Pinpoint the cell where the given text exists, returning its (X, Y) midpoint coordinate. 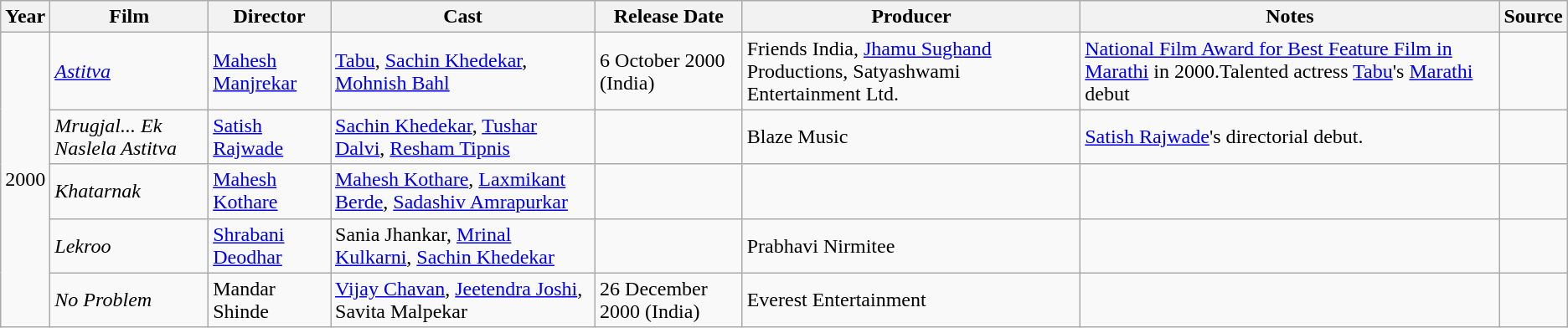
Sachin Khedekar, Tushar Dalvi, Resham Tipnis (462, 137)
Khatarnak (129, 191)
Cast (462, 17)
Director (270, 17)
Year (25, 17)
National Film Award for Best Feature Film in Marathi in 2000.Talented actress Tabu's Marathi debut (1290, 71)
Astitva (129, 71)
Mahesh Kothare, Laxmikant Berde, Sadashiv Amrapurkar (462, 191)
2000 (25, 180)
Vijay Chavan, Jeetendra Joshi, Savita Malpekar (462, 300)
Producer (911, 17)
Film (129, 17)
Sania Jhankar, Mrinal Kulkarni, Sachin Khedekar (462, 246)
Notes (1290, 17)
Lekroo (129, 246)
Mrugjal... Ek Naslela Astitva (129, 137)
Prabhavi Nirmitee (911, 246)
Mahesh Manjrekar (270, 71)
6 October 2000 (India) (669, 71)
Satish Rajwade (270, 137)
Mahesh Kothare (270, 191)
Shrabani Deodhar (270, 246)
Tabu, Sachin Khedekar, Mohnish Bahl (462, 71)
Everest Entertainment (911, 300)
No Problem (129, 300)
Friends India, Jhamu Sughand Productions, Satyashwami Entertainment Ltd. (911, 71)
Satish Rajwade's directorial debut. (1290, 137)
Blaze Music (911, 137)
Release Date (669, 17)
26 December 2000 (India) (669, 300)
Source (1533, 17)
Mandar Shinde (270, 300)
